Extract the [X, Y] coordinate from the center of the cell holding the provided text.  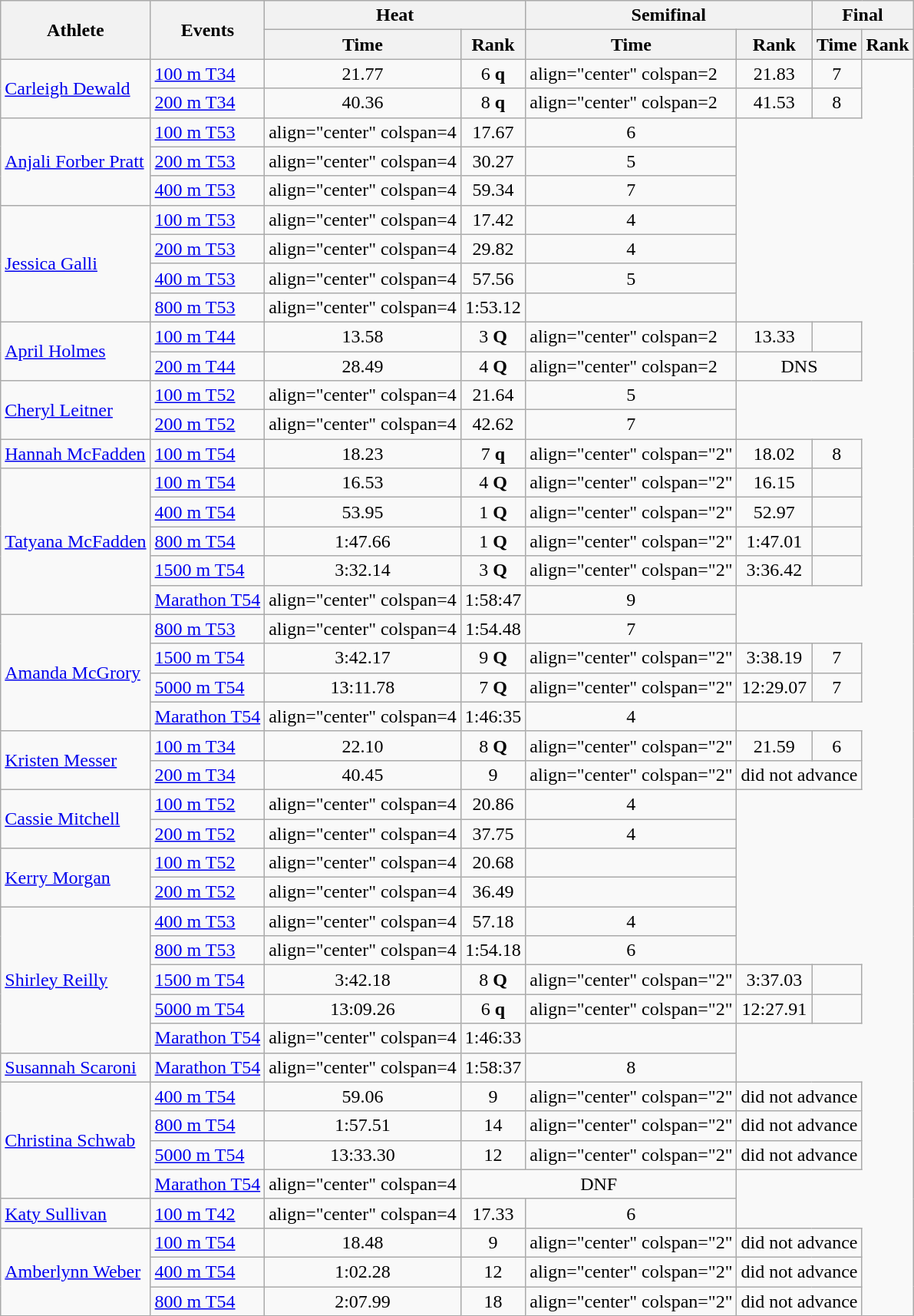
30.27 [493, 161]
53.95 [363, 512]
DNF [599, 1184]
21.83 [774, 74]
Tatyana McFadden [75, 541]
8 q [493, 103]
1:54.48 [493, 629]
59.06 [363, 1096]
3:36.42 [774, 570]
57.18 [493, 921]
1:02.28 [363, 1271]
Anjali Forber Pratt [75, 161]
Kerry Morgan [75, 878]
Final [863, 15]
37.75 [493, 833]
Heat [395, 15]
1:58:47 [493, 600]
17.67 [493, 132]
41.53 [774, 103]
Shirley Reilly [75, 980]
13.33 [774, 336]
Susannah Scaroni [75, 1067]
18 [493, 1301]
17.33 [493, 1213]
7 Q [493, 687]
7 q [493, 454]
1:54.18 [493, 951]
100 m T44 [207, 336]
1:58:37 [493, 1067]
3:32.14 [363, 570]
Semifinal [669, 15]
16.15 [774, 483]
21.59 [774, 746]
Katy Sullivan [75, 1213]
1:53.12 [493, 307]
17.42 [493, 220]
100 m T42 [207, 1213]
42.62 [493, 425]
April Holmes [75, 351]
200 m T44 [207, 366]
18.48 [363, 1242]
1:47.66 [363, 541]
13:33.30 [363, 1155]
57.56 [493, 278]
1:46:33 [493, 1038]
Amberlynn Weber [75, 1271]
Cheryl Leitner [75, 410]
3:38.19 [774, 658]
29.82 [493, 249]
Carleigh Dewald [75, 88]
18.23 [363, 454]
18.02 [774, 454]
28.49 [363, 366]
3:37.03 [774, 980]
Amanda McGrory [75, 673]
1:57.51 [363, 1126]
Jessica Galli [75, 263]
DNS [800, 366]
1:47.01 [774, 541]
40.45 [363, 775]
Events [207, 30]
36.49 [493, 892]
12:29.07 [774, 687]
59.34 [493, 190]
Hannah McFadden [75, 454]
40.36 [363, 103]
Athlete [75, 30]
20.86 [493, 804]
2:07.99 [363, 1301]
1:46:35 [493, 716]
13:09.26 [363, 1009]
14 [493, 1126]
16.53 [363, 483]
22.10 [363, 746]
12:27.91 [774, 1009]
21.77 [363, 74]
Kristen Messer [75, 760]
13:11.78 [363, 687]
Christina Schwab [75, 1140]
20.68 [493, 863]
52.97 [774, 512]
Cassie Mitchell [75, 818]
3:42.17 [363, 658]
3:42.18 [363, 980]
21.64 [493, 395]
9 Q [493, 658]
13.58 [363, 336]
